Provide the (x, y) coordinate of the cell's center where the given text is located.  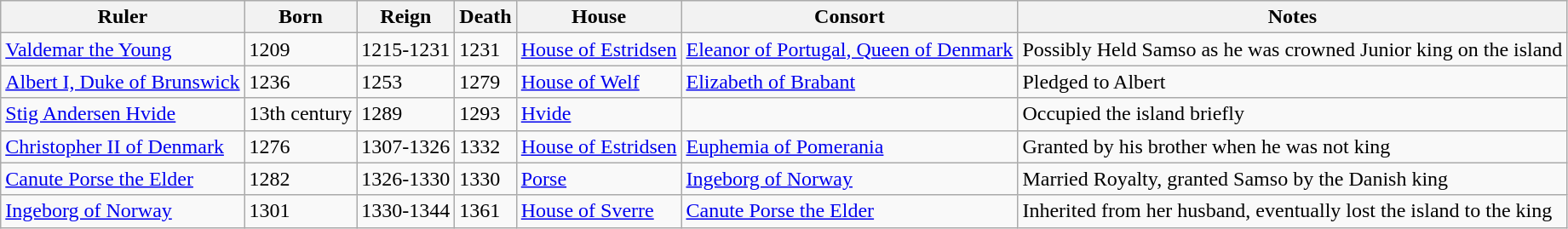
Stig Andersen Hvide (123, 114)
1253 (405, 82)
1231 (485, 49)
1282 (301, 179)
Granted by his brother when he was not king (1293, 146)
Reign (405, 17)
Possibly Held Samso as he was crowned Junior king on the island (1293, 49)
House of Welf (599, 82)
1293 (485, 114)
Born (301, 17)
1301 (301, 211)
1326-1330 (405, 179)
Notes (1293, 17)
1330-1344 (405, 211)
Porse (599, 179)
13th century (301, 114)
Christopher II of Denmark (123, 146)
Eleanor of Portugal, Queen of Denmark (850, 49)
Consort (850, 17)
1215-1231 (405, 49)
Death (485, 17)
1289 (405, 114)
House of Sverre (599, 211)
1330 (485, 179)
1209 (301, 49)
1332 (485, 146)
Euphemia of Pomerania (850, 146)
Elizabeth of Brabant (850, 82)
Pledged to Albert (1293, 82)
Albert I, Duke of Brunswick (123, 82)
Valdemar the Young (123, 49)
Ruler (123, 17)
Hvide (599, 114)
1361 (485, 211)
Occupied the island briefly (1293, 114)
Inherited from her husband, eventually lost the island to the king (1293, 211)
1236 (301, 82)
House (599, 17)
Married Royalty, granted Samso by the Danish king (1293, 179)
1279 (485, 82)
1307-1326 (405, 146)
1276 (301, 146)
